Pinpoint the cell where the given text exists, returning its [x, y] midpoint coordinate. 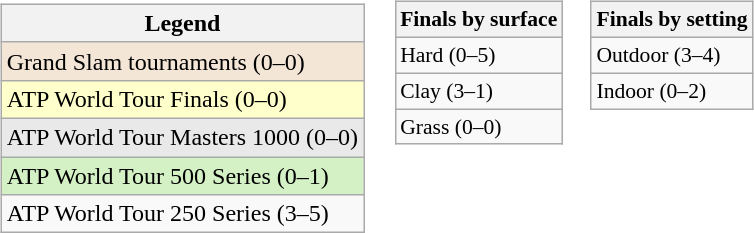
Clay (3–1) [478, 91]
Finals by setting [672, 20]
Indoor (0–2) [672, 91]
Grass (0–0) [478, 127]
ATP World Tour 250 Series (3–5) [182, 214]
Finals by surface [478, 20]
Outdoor (3–4) [672, 55]
Hard (0–5) [478, 55]
Legend [182, 23]
ATP World Tour Masters 1000 (0–0) [182, 137]
ATP World Tour Finals (0–0) [182, 99]
Grand Slam tournaments (0–0) [182, 61]
ATP World Tour 500 Series (0–1) [182, 175]
